Search for the cell housing the specified text and yield its (X, Y) center coordinate. 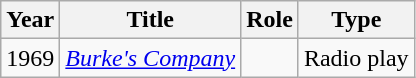
Burke's Company (150, 58)
Radio play (356, 58)
1969 (30, 58)
Title (150, 20)
Year (30, 20)
Type (356, 20)
Role (270, 20)
